Capture the cell that displays the provided text and extract its (X, Y) central coordinate. 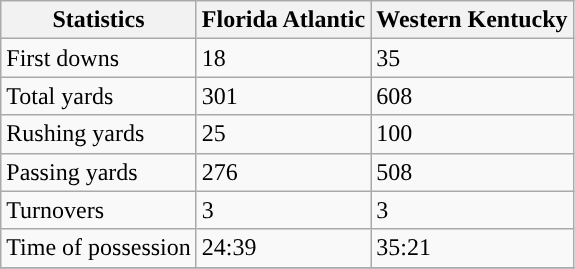
25 (283, 134)
18 (283, 58)
608 (472, 96)
Time of possession (99, 248)
Turnovers (99, 210)
Rushing yards (99, 134)
Total yards (99, 96)
First downs (99, 58)
Western Kentucky (472, 20)
Passing yards (99, 172)
508 (472, 172)
35:21 (472, 248)
301 (283, 96)
Florida Atlantic (283, 20)
24:39 (283, 248)
276 (283, 172)
100 (472, 134)
Statistics (99, 20)
35 (472, 58)
